Locate the cell with the specified text and output its (x, y) center coordinate. 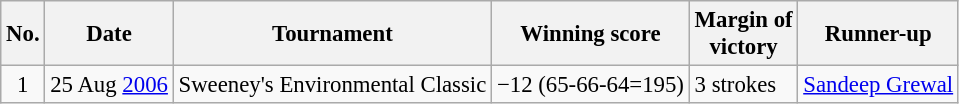
Runner-up (878, 34)
25 Aug 2006 (109, 85)
No. (23, 34)
Sweeney's Environmental Classic (332, 85)
Sandeep Grewal (878, 85)
Tournament (332, 34)
Margin ofvictory (744, 34)
−12 (65-66-64=195) (591, 85)
3 strokes (744, 85)
Date (109, 34)
Winning score (591, 34)
1 (23, 85)
